Return (x, y) of the center of cell containing provided text 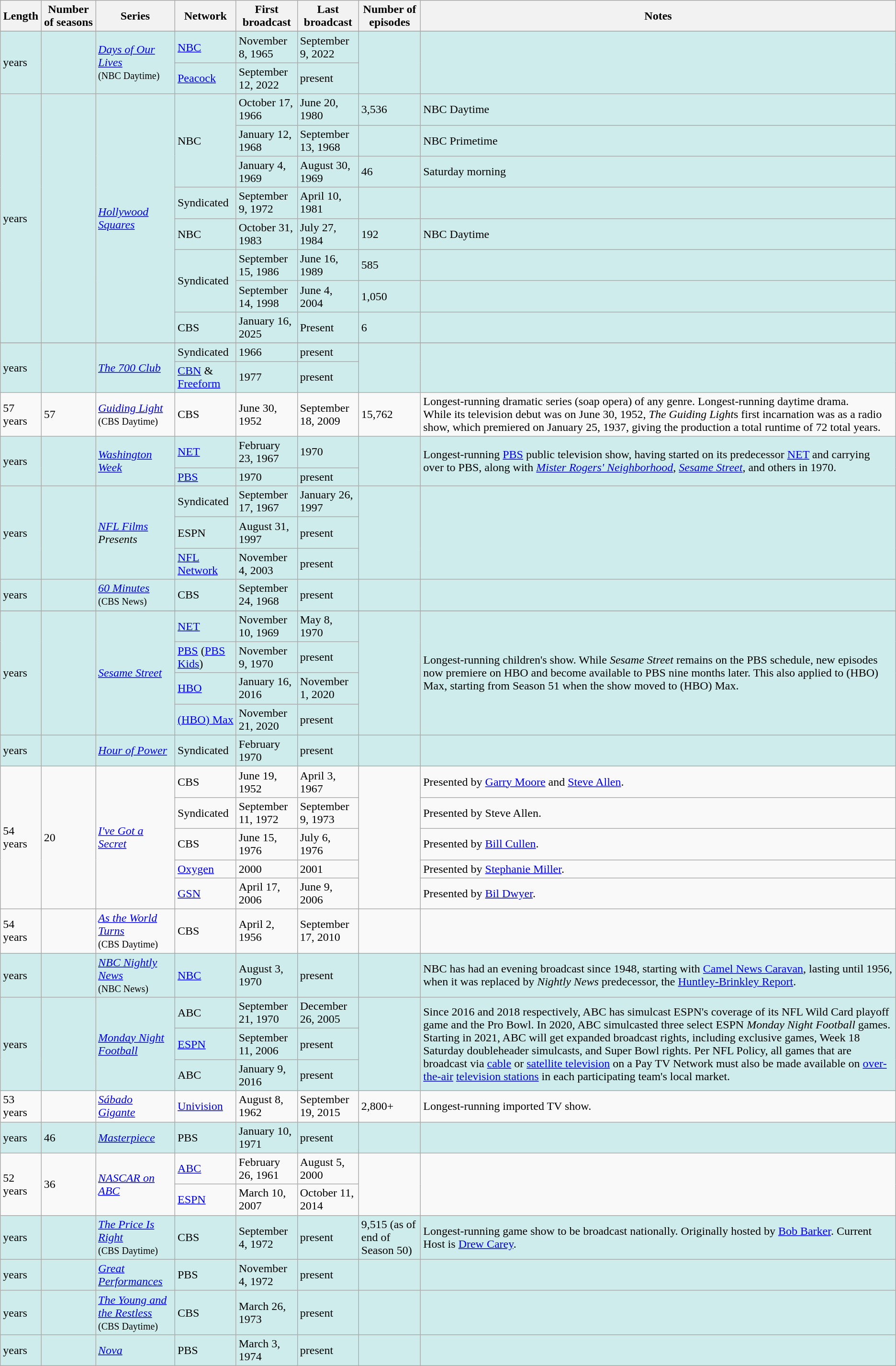
NBC Nightly News(NBC News) (135, 975)
52 years (21, 1184)
Number of episodes (390, 16)
November 9, 1970 (267, 657)
2,800+ (390, 1106)
April 10, 1981 (328, 203)
November 8, 1965 (267, 47)
First broadcast (267, 16)
Present (328, 327)
November 10, 1969 (267, 626)
Notes (659, 16)
Univision (205, 1106)
57 years (21, 415)
March 10, 2007 (267, 1200)
Nova (135, 1350)
June 9, 2006 (328, 893)
57 (68, 415)
October 31, 1983 (267, 234)
January 16, 2016 (267, 689)
November 4, 2003 (267, 564)
November 1, 2020 (328, 689)
2000 (267, 869)
May 8, 1970 (328, 626)
June 20, 1980 (328, 109)
September 19, 2015 (328, 1106)
NBC Primetime (659, 141)
Sábado Gigante (135, 1106)
20 (68, 837)
9,515 (as of end of Season 50) (390, 1237)
October 11, 2014 (328, 1200)
September 9, 1973 (328, 813)
NASCAR on ABC (135, 1184)
Days of Our Lives(NBC Daytime) (135, 63)
July 6, 1976 (328, 844)
(HBO) Max (205, 719)
53 years (21, 1106)
September 9, 2022 (328, 47)
Peacock (205, 79)
Series (135, 16)
As the World Turns(CBS Daytime) (135, 931)
February 26, 1961 (267, 1168)
HBO (205, 689)
September 9, 1972 (267, 203)
January 12, 1968 (267, 141)
3,536 (390, 109)
I've Got a Secret (135, 837)
Presented by Bill Cullen. (659, 844)
Network (205, 16)
January 16, 2025 (267, 327)
Masterpiece (135, 1138)
August 30, 1969 (328, 171)
September 11, 1972 (267, 813)
April 3, 1967 (328, 781)
June 15, 1976 (267, 844)
September 17, 1967 (267, 502)
December 26, 2005 (328, 1013)
April 2, 1956 (267, 931)
April 17, 2006 (267, 893)
1966 (267, 352)
Hollywood Squares (135, 218)
September 11, 2006 (267, 1044)
Great Performances (135, 1275)
6 (390, 327)
March 3, 1974 (267, 1350)
June 16, 1989 (328, 265)
NFL Network (205, 564)
June 19, 1952 (267, 781)
Hour of Power (135, 751)
The 700 Club (135, 368)
CBN & Freeform (205, 376)
Monday Night Football (135, 1044)
1,050 (390, 296)
February 23, 1967 (267, 452)
August 5, 2000 (328, 1168)
February 1970 (267, 751)
The Price Is Right(CBS Daytime) (135, 1237)
PBS (PBS Kids) (205, 657)
August 31, 1997 (267, 532)
The Young and the Restless (CBS Daytime) (135, 1312)
1977 (267, 376)
Length (21, 16)
September 14, 1998 (267, 296)
NFL Films Presents (135, 532)
January 10, 1971 (267, 1138)
Presented by Garry Moore and Steve Allen. (659, 781)
June 30, 1952 (267, 415)
Longest-running game show to be broadcast nationally. Originally hosted by Bob Barker. Current Host is Drew Carey. (659, 1237)
GSN (205, 893)
60 Minutes(CBS News) (135, 595)
June 4, 2004 (328, 296)
September 18, 2009 (328, 415)
September 15, 1986 (267, 265)
September 24, 1968 (267, 595)
Number of seasons (68, 16)
July 27, 1984 (328, 234)
August 3, 1970 (267, 975)
Last broadcast (328, 16)
Presented by Steve Allen. (659, 813)
Longest-running imported TV show. (659, 1106)
Oxygen (205, 869)
January 26, 1997 (328, 502)
January 9, 2016 (267, 1075)
September 21, 1970 (267, 1013)
September 4, 1972 (267, 1237)
Sesame Street (135, 673)
September 13, 1968 (328, 141)
Presented by Bil Dwyer. (659, 893)
36 (68, 1184)
September 17, 2010 (328, 931)
Guiding Light(CBS Daytime) (135, 415)
November 21, 2020 (267, 719)
January 4, 1969 (267, 171)
15,762 (390, 415)
Washington Week (135, 462)
585 (390, 265)
August 8, 1962 (267, 1106)
192 (390, 234)
October 17, 1966 (267, 109)
November 4, 1972 (267, 1275)
March 26, 1973 (267, 1312)
Saturday morning (659, 171)
2001 (328, 869)
Presented by Stephanie Miller. (659, 869)
September 12, 2022 (267, 79)
